Extract the [X, Y] coordinate from the center of the cell holding the provided text.  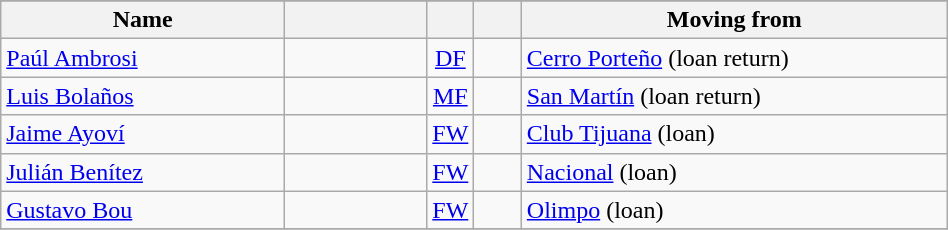
Nacional (loan) [734, 172]
Olimpo (loan) [734, 210]
San Martín (loan return) [734, 96]
Paúl Ambrosi [143, 58]
Luis Bolaños [143, 96]
Club Tijuana (loan) [734, 134]
MF [450, 96]
Gustavo Bou [143, 210]
DF [450, 58]
Julián Benítez [143, 172]
Name [143, 20]
Moving from [734, 20]
Cerro Porteño (loan return) [734, 58]
Jaime Ayoví [143, 134]
